Extract the (x, y) coordinate from the center of the cell holding the provided text.  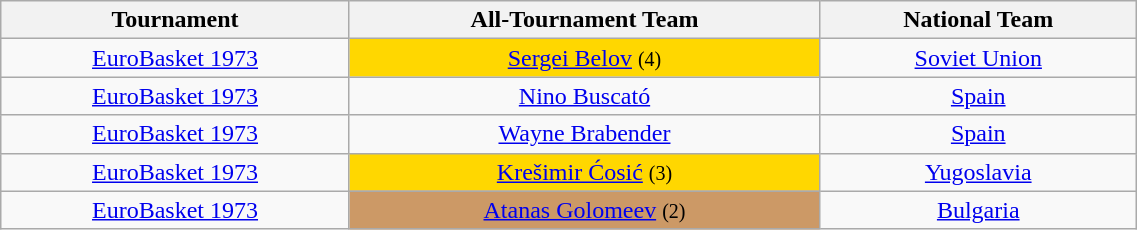
Nino Buscató (584, 96)
National Team (978, 20)
Soviet Union (978, 58)
Wayne Brabender (584, 134)
Sergei Belov (4) (584, 58)
Bulgaria (978, 210)
Atanas Golomeev (2) (584, 210)
All-Tournament Team (584, 20)
Krešimir Ćosić (3) (584, 172)
Tournament (176, 20)
Yugoslavia (978, 172)
